From the cell containing the given text, extract its center point as [x, y] coordinate. 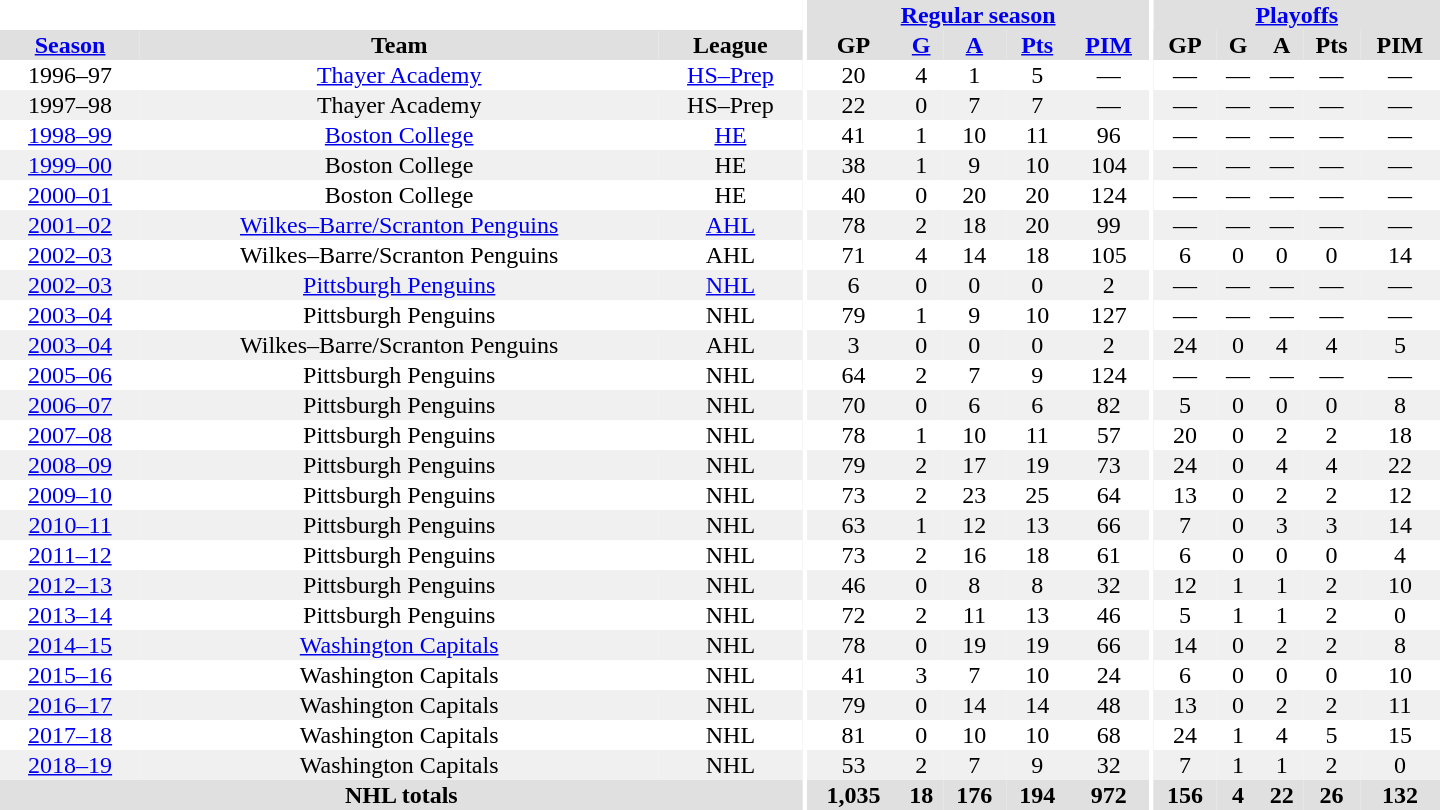
Team [399, 45]
2017–18 [70, 735]
2010–11 [70, 525]
38 [854, 165]
2013–14 [70, 615]
61 [1109, 555]
156 [1186, 795]
25 [1038, 495]
2000–01 [70, 195]
82 [1109, 405]
Season [70, 45]
2011–12 [70, 555]
2014–15 [70, 645]
1,035 [854, 795]
2007–08 [70, 435]
105 [1109, 255]
81 [854, 735]
57 [1109, 435]
127 [1109, 315]
23 [974, 495]
2018–19 [70, 765]
16 [974, 555]
2005–06 [70, 375]
72 [854, 615]
2008–09 [70, 465]
132 [1400, 795]
70 [854, 405]
1998–99 [70, 135]
53 [854, 765]
1997–98 [70, 105]
2016–17 [70, 705]
40 [854, 195]
Regular season [978, 15]
League [730, 45]
71 [854, 255]
68 [1109, 735]
Playoffs [1297, 15]
194 [1038, 795]
104 [1109, 165]
26 [1331, 795]
99 [1109, 225]
1999–00 [70, 165]
2009–10 [70, 495]
2001–02 [70, 225]
96 [1109, 135]
15 [1400, 735]
2015–16 [70, 675]
972 [1109, 795]
2006–07 [70, 405]
176 [974, 795]
48 [1109, 705]
17 [974, 465]
63 [854, 525]
1996–97 [70, 75]
NHL totals [402, 795]
2012–13 [70, 585]
